For the text-containing cell, return its midpoint in (X, Y) coordinate format. 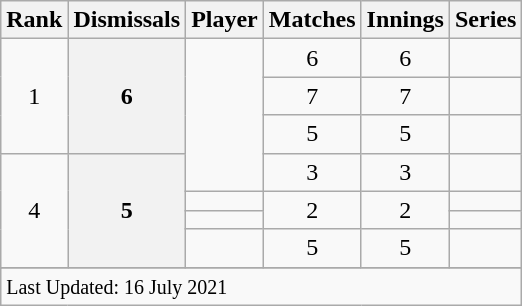
Player (225, 20)
Series (485, 20)
Innings (405, 20)
Rank (34, 20)
Last Updated: 16 July 2021 (262, 286)
Dismissals (127, 20)
1 (34, 96)
Matches (312, 20)
4 (34, 210)
